Return (x, y) of the center of cell containing provided text 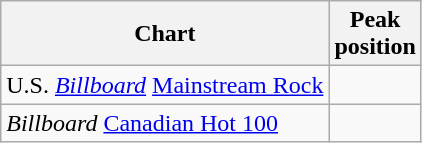
U.S. Billboard Mainstream Rock (165, 85)
Billboard Canadian Hot 100 (165, 123)
Peakposition (375, 34)
Chart (165, 34)
